Provide the (X, Y) coordinate of the cell's center where the given text is located.  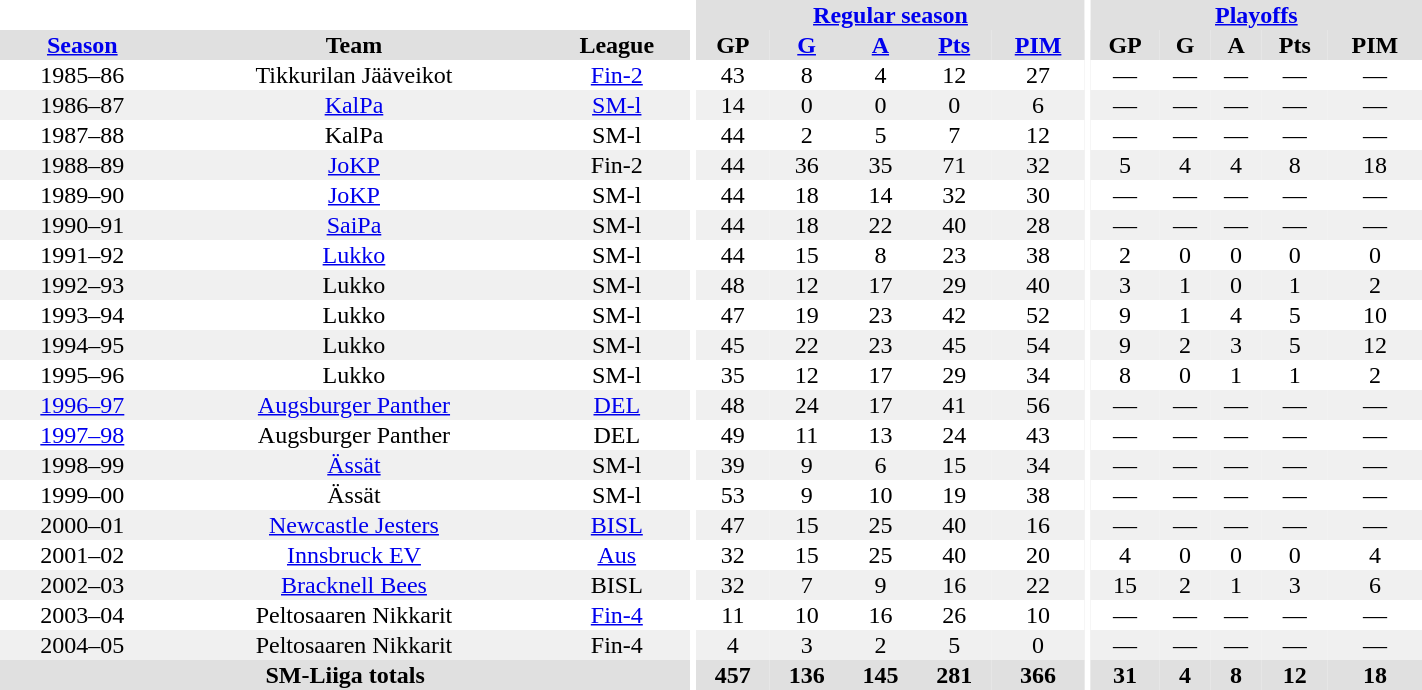
366 (1038, 675)
1995–96 (82, 375)
1988–89 (82, 165)
281 (954, 675)
2000–01 (82, 525)
30 (1038, 195)
145 (881, 675)
36 (807, 165)
2004–05 (82, 645)
27 (1038, 75)
457 (733, 675)
28 (1038, 225)
53 (733, 495)
1998–99 (82, 465)
2001–02 (82, 555)
1996–97 (82, 405)
71 (954, 165)
41 (954, 405)
13 (881, 435)
49 (733, 435)
1993–94 (82, 315)
Regular season (890, 15)
39 (733, 465)
Newcastle Jesters (354, 525)
1986–87 (82, 105)
52 (1038, 315)
1994–95 (82, 345)
42 (954, 315)
1992–93 (82, 285)
1991–92 (82, 255)
26 (954, 615)
Bracknell Bees (354, 585)
Team (354, 45)
1997–98 (82, 435)
1990–91 (82, 225)
1987–88 (82, 135)
20 (1038, 555)
1989–90 (82, 195)
Playoffs (1256, 15)
League (616, 45)
31 (1126, 675)
1999–00 (82, 495)
56 (1038, 405)
Aus (616, 555)
SM-Liiga totals (345, 675)
1985–86 (82, 75)
Innsbruck EV (354, 555)
2003–04 (82, 615)
Season (82, 45)
54 (1038, 345)
2002–03 (82, 585)
SaiPa (354, 225)
136 (807, 675)
Tikkurilan Jääveikot (354, 75)
